Return the [X, Y] coordinate for the center point of the cell that contains the specified text.  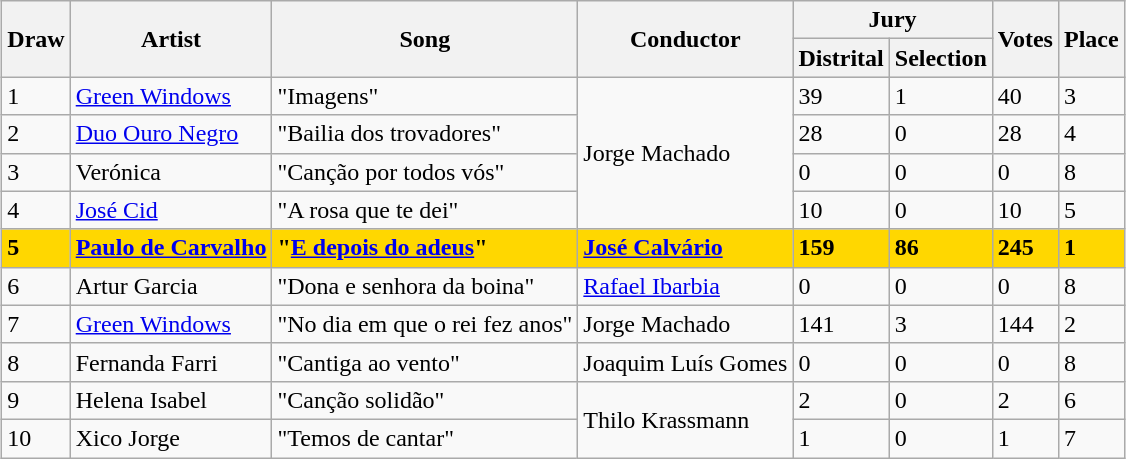
245 [1025, 248]
Rafael Ibarbia [686, 286]
"Temos de cantar" [425, 438]
Thilo Krassmann [686, 419]
Fernanda Farri [171, 362]
"A rosa que te dei" [425, 210]
José Calvário [686, 248]
"Imagens" [425, 96]
Votes [1025, 39]
"Bailia dos trovadores" [425, 134]
Draw [36, 39]
Artur Garcia [171, 286]
"Canção por todos vós" [425, 172]
Verónica [171, 172]
Paulo de Carvalho [171, 248]
Duo Ouro Negro [171, 134]
9 [36, 400]
144 [1025, 324]
"Dona e senhora da boina" [425, 286]
141 [841, 324]
Conductor [686, 39]
José Cid [171, 210]
39 [841, 96]
159 [841, 248]
Artist [171, 39]
Jury [892, 20]
86 [940, 248]
Helena Isabel [171, 400]
Xico Jorge [171, 438]
"Cantiga ao vento" [425, 362]
Selection [940, 58]
Joaquim Luís Gomes [686, 362]
40 [1025, 96]
"No dia em que o rei fez anos" [425, 324]
"E depois do adeus" [425, 248]
Song [425, 39]
"Canção solidão" [425, 400]
Distrital [841, 58]
Place [1091, 39]
